Determine the [X, Y] coordinate at the center of the cell enclosing the given text.  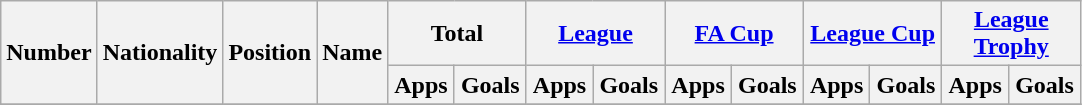
Nationality [160, 52]
Number [49, 52]
League Cup [872, 34]
Position [270, 52]
Name [352, 52]
Total [458, 34]
FA Cup [734, 34]
League [596, 34]
League Trophy [1012, 34]
